Return the [X, Y] coordinate for the center point of the cell that contains the specified text.  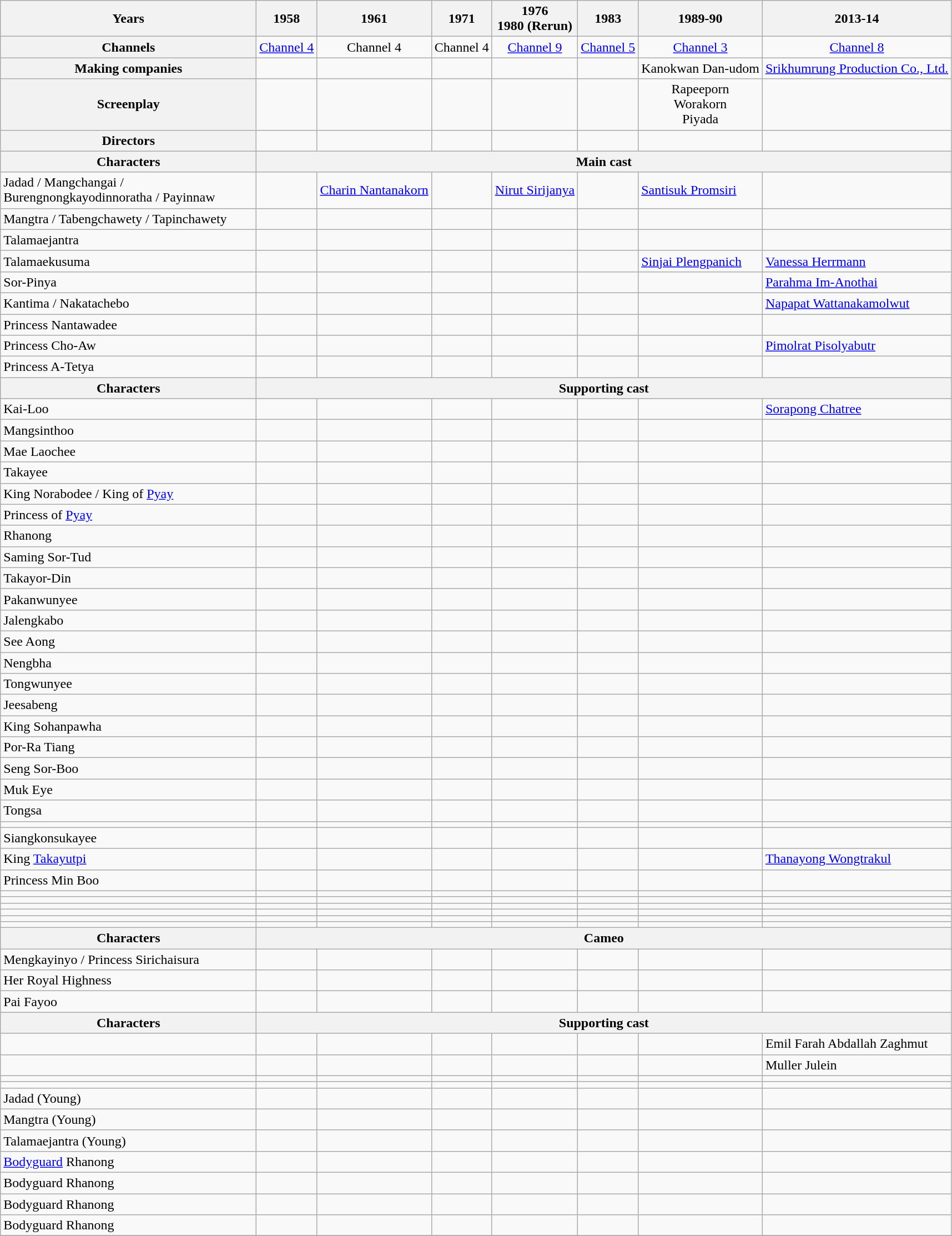
Jeesabeng [129, 705]
King Sohanpawha [129, 726]
Mangtra (Young) [129, 1119]
2013-14 [857, 19]
Seng Sor-Boo [129, 768]
Talamaejantra [129, 240]
Princess A-Tetya [129, 367]
Pimolrat Pisolyabutr [857, 346]
Nirut Sirijanya [535, 190]
Channel 8 [857, 47]
Tongwunyee [129, 684]
Mae Laochee [129, 451]
Princess of Pyay [129, 515]
Siangkonsukayee [129, 838]
Sor-Pinya [129, 282]
Thanayong Wongtrakul [857, 859]
Talamaejantra (Young) [129, 1140]
Jalengkabo [129, 620]
Pai Fayoo [129, 1002]
Muller Julein [857, 1065]
Rapeeporn Worakorn Piyada [701, 104]
Making companies [129, 68]
Jadad / Mangchangai / Burengnongkayodinnoratha / Payinnaw [129, 190]
Directors [129, 140]
King Takayutpi [129, 859]
Princess Nantawadee [129, 325]
Main cast [604, 162]
Channel 3 [701, 47]
Jadad (Young) [129, 1098]
Years [129, 19]
Mangsinthoo [129, 430]
1976 1980 (Rerun) [535, 19]
Muk Eye [129, 790]
1961 [374, 19]
See Aong [129, 641]
Takayee [129, 473]
Talamaekusuma [129, 261]
Kantima / Nakatachebo [129, 303]
1971 [462, 19]
Kanokwan Dan-udom [701, 68]
Kai-Loo [129, 409]
Saming Sor-Tud [129, 557]
Cameo [604, 938]
1983 [608, 19]
Srikhumrung Production Co., Ltd. [857, 68]
Emil Farah Abdallah Zaghmut [857, 1044]
Screenplay [129, 104]
1989-90 [701, 19]
Takayor-Din [129, 578]
Channel 5 [608, 47]
Vanessa Herrmann [857, 261]
Pakanwunyee [129, 599]
Sorapong Chatree [857, 409]
Channel 9 [535, 47]
Mangtra / Tabengchawety / Tapinchawety [129, 219]
King Norabodee / King of Pyay [129, 494]
Tongsa [129, 811]
Charin Nantanakorn [374, 190]
Princess Min Boo [129, 880]
Santisuk Promsiri [701, 190]
Por-Ra Tiang [129, 747]
Napapat Wattanakamolwut [857, 303]
Princess Cho-Aw [129, 346]
1958 [286, 19]
Mengkayinyo / Princess Sirichaisura [129, 959]
Channels [129, 47]
Parahma Im-Anothai [857, 282]
Sinjai Plengpanich [701, 261]
Nengbha [129, 662]
Her Royal Highness [129, 981]
Rhanong [129, 536]
